Scan for the cell matching the given text and deliver its (X, Y) coordinate at center. 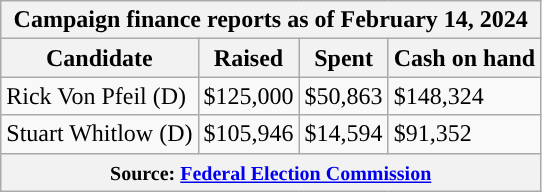
Candidate (100, 58)
Campaign finance reports as of February 14, 2024 (271, 20)
Rick Von Pfeil (D) (100, 96)
Spent (344, 58)
Cash on hand (464, 58)
Source: Federal Election Commission (271, 172)
$50,863 (344, 96)
$125,000 (248, 96)
Stuart Whitlow (D) (100, 134)
$91,352 (464, 134)
$14,594 (344, 134)
$105,946 (248, 134)
$148,324 (464, 96)
Raised (248, 58)
